For the text-containing cell, return its midpoint in [x, y] coordinate format. 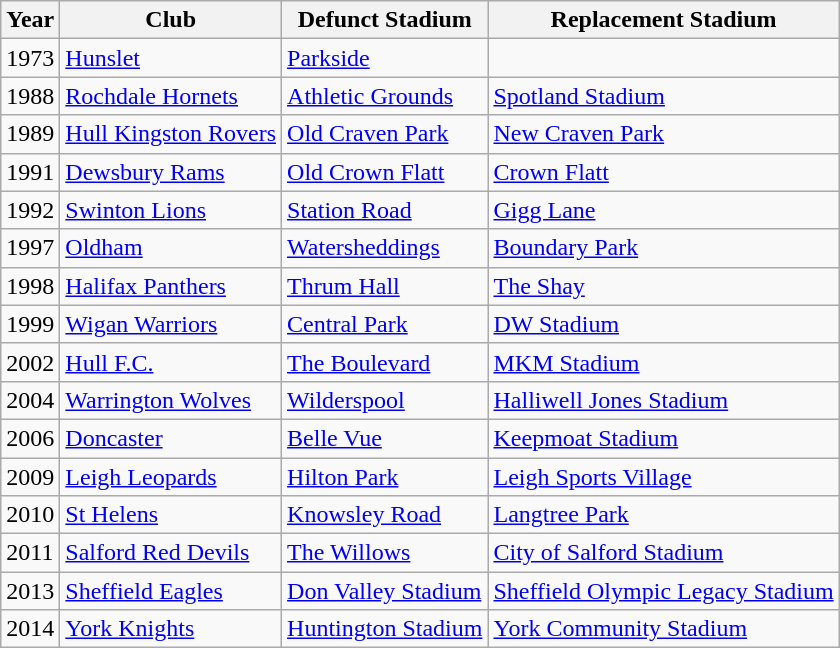
Crown Flatt [664, 172]
Doncaster [171, 438]
Hull Kingston Rovers [171, 134]
2006 [30, 438]
1992 [30, 210]
2014 [30, 629]
2013 [30, 591]
Swinton Lions [171, 210]
York Knights [171, 629]
1998 [30, 286]
Hilton Park [385, 477]
The Willows [385, 553]
Wilderspool [385, 400]
Knowsley Road [385, 515]
1988 [30, 96]
2010 [30, 515]
Hunslet [171, 58]
Old Crown Flatt [385, 172]
Athletic Grounds [385, 96]
Boundary Park [664, 248]
Halliwell Jones Stadium [664, 400]
Dewsbury Rams [171, 172]
Salford Red Devils [171, 553]
Defunct Stadium [385, 20]
Old Craven Park [385, 134]
Spotland Stadium [664, 96]
Wigan Warriors [171, 324]
Halifax Panthers [171, 286]
1973 [30, 58]
Langtree Park [664, 515]
Rochdale Hornets [171, 96]
Station Road [385, 210]
The Shay [664, 286]
1999 [30, 324]
DW Stadium [664, 324]
Belle Vue [385, 438]
Watersheddings [385, 248]
Don Valley Stadium [385, 591]
2011 [30, 553]
Oldham [171, 248]
Gigg Lane [664, 210]
Sheffield Eagles [171, 591]
York Community Stadium [664, 629]
Keepmoat Stadium [664, 438]
St Helens [171, 515]
2002 [30, 362]
Replacement Stadium [664, 20]
MKM Stadium [664, 362]
2009 [30, 477]
The Boulevard [385, 362]
City of Salford Stadium [664, 553]
Central Park [385, 324]
Thrum Hall [385, 286]
Parkside [385, 58]
1997 [30, 248]
Sheffield Olympic Legacy Stadium [664, 591]
Warrington Wolves [171, 400]
New Craven Park [664, 134]
Huntington Stadium [385, 629]
Leigh Sports Village [664, 477]
1991 [30, 172]
Club [171, 20]
Year [30, 20]
2004 [30, 400]
Hull F.C. [171, 362]
Leigh Leopards [171, 477]
1989 [30, 134]
